Capture the cell that displays the provided text and extract its (x, y) central coordinate. 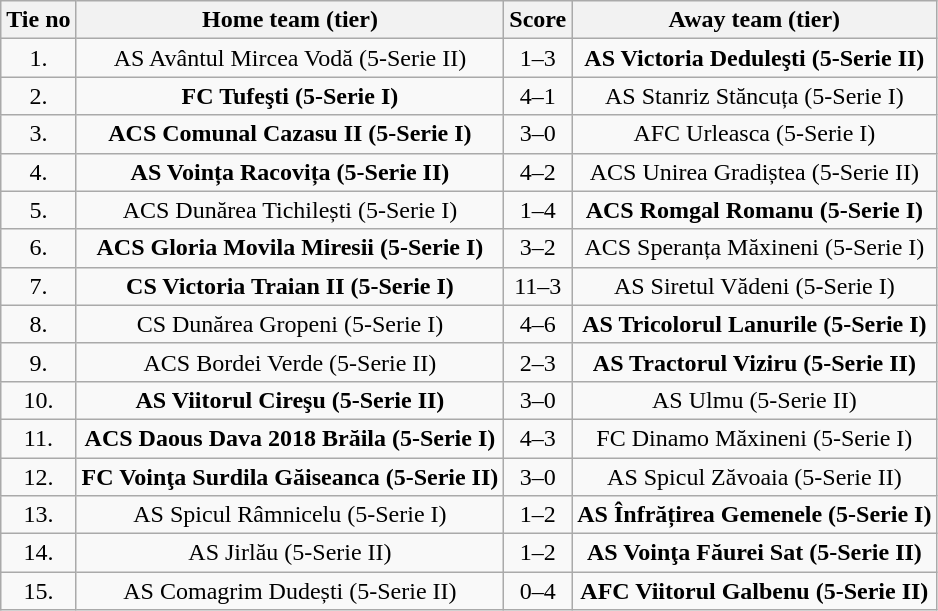
AS Voința Racovița (5-Serie II) (290, 172)
14. (38, 553)
Tie no (38, 20)
5. (38, 210)
CS Victoria Traian II (5-Serie I) (290, 286)
Away team (tier) (754, 20)
4–6 (538, 324)
ACS Daous Dava 2018 Brăila (5-Serie I) (290, 438)
AS Spicul Râmnicelu (5-Serie I) (290, 515)
8. (38, 324)
AS Comagrim Dudești (5-Serie II) (290, 591)
AS Siretul Vădeni (5-Serie I) (754, 286)
10. (38, 400)
CS Dunărea Gropeni (5-Serie I) (290, 324)
3. (38, 134)
15. (38, 591)
Home team (tier) (290, 20)
AS Voinţa Făurei Sat (5-Serie II) (754, 553)
AS Înfrățirea Gemenele (5-Serie I) (754, 515)
AS Spicul Zăvoaia (5-Serie II) (754, 477)
13. (38, 515)
ACS Romgal Romanu (5-Serie I) (754, 210)
4–1 (538, 96)
FC Voinţa Surdila Găiseanca (5-Serie II) (290, 477)
11. (38, 438)
2. (38, 96)
AS Stanriz Stăncuța (5-Serie I) (754, 96)
AS Avântul Mircea Vodă (5-Serie II) (290, 58)
4–2 (538, 172)
11–3 (538, 286)
3–2 (538, 248)
2–3 (538, 362)
9. (38, 362)
AFC Viitorul Galbenu (5-Serie II) (754, 591)
6. (38, 248)
4–3 (538, 438)
0–4 (538, 591)
AFC Urleasca (5-Serie I) (754, 134)
AS Tractorul Viziru (5-Serie II) (754, 362)
ACS Comunal Cazasu II (5-Serie I) (290, 134)
AS Jirlău (5-Serie II) (290, 553)
ACS Gloria Movila Miresii (5-Serie I) (290, 248)
Score (538, 20)
ACS Bordei Verde (5-Serie II) (290, 362)
AS Ulmu (5-Serie II) (754, 400)
FC Tufeşti (5-Serie I) (290, 96)
FC Dinamo Măxineni (5-Serie I) (754, 438)
AS Viitorul Cireşu (5-Serie II) (290, 400)
4. (38, 172)
1–3 (538, 58)
1–4 (538, 210)
AS Victoria Deduleşti (5-Serie II) (754, 58)
7. (38, 286)
ACS Dunărea Tichilești (5-Serie I) (290, 210)
ACS Speranța Măxineni (5-Serie I) (754, 248)
12. (38, 477)
1. (38, 58)
ACS Unirea Gradiștea (5-Serie II) (754, 172)
AS Tricolorul Lanurile (5-Serie I) (754, 324)
